Output the [x, y] coordinate of the center of the cell containing the given text.  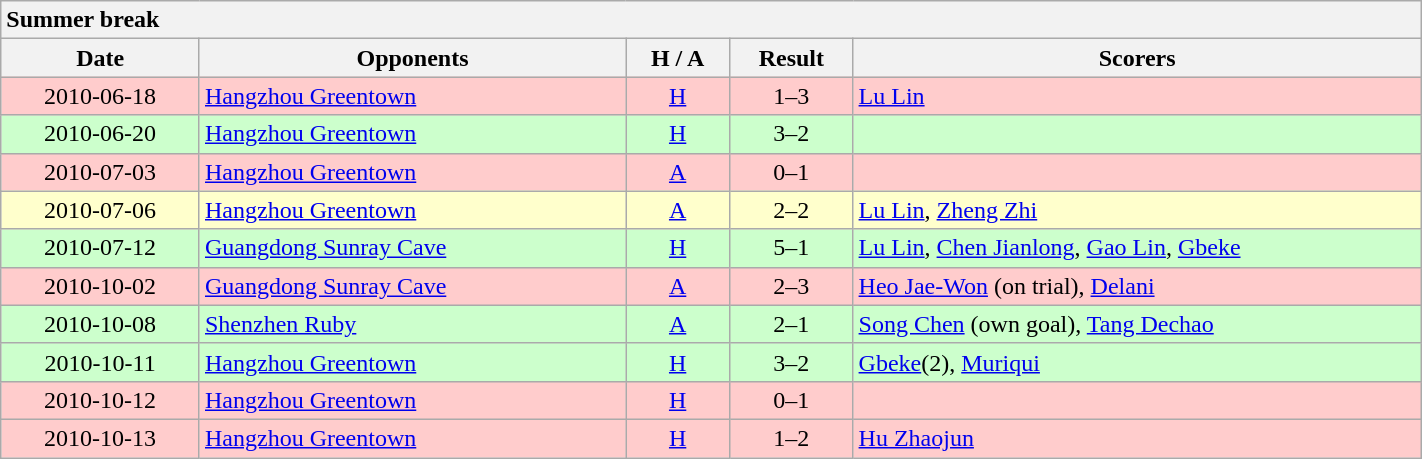
2010-10-11 [100, 362]
2–2 [792, 210]
2010-06-20 [100, 134]
Summer break [711, 20]
Lu Lin, Zheng Zhi [1137, 210]
1–2 [792, 438]
2010-07-03 [100, 172]
Heo Jae-Won (on trial), Delani [1137, 286]
1–3 [792, 96]
2010-07-12 [100, 248]
Date [100, 58]
2–1 [792, 324]
Hu Zhaojun [1137, 438]
Result [792, 58]
H / A [678, 58]
2010-10-12 [100, 400]
2010-10-08 [100, 324]
Opponents [412, 58]
Lu Lin, Chen Jianlong, Gao Lin, Gbeke [1137, 248]
2010-10-13 [100, 438]
Song Chen (own goal), Tang Dechao [1137, 324]
2010-07-06 [100, 210]
Shenzhen Ruby [412, 324]
2–3 [792, 286]
2010-06-18 [100, 96]
Lu Lin [1137, 96]
2010-10-02 [100, 286]
Gbeke(2), Muriqui [1137, 362]
Scorers [1137, 58]
5–1 [792, 248]
